Search for the cell housing the specified text and yield its [x, y] center coordinate. 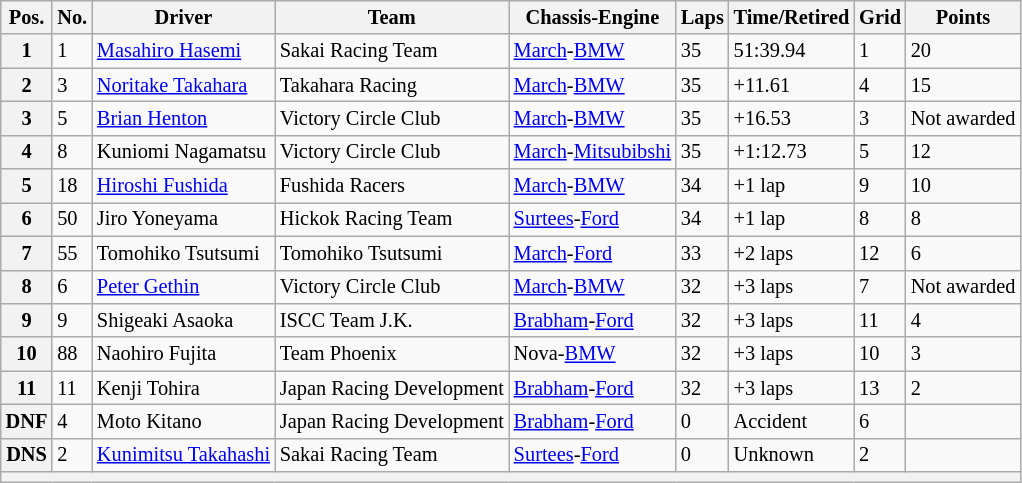
Hickok Racing Team [392, 219]
+1:12.73 [792, 152]
March-Mitsubibshi [592, 152]
Laps [702, 17]
Grid [880, 17]
March-Ford [592, 253]
Nova-BMW [592, 354]
Shigeaki Asaoka [184, 320]
+11.61 [792, 85]
50 [72, 219]
Noritake Takahara [184, 85]
20 [963, 51]
Jiro Yoneyama [184, 219]
DNF [27, 421]
Team [392, 17]
Masahiro Hasemi [184, 51]
Driver [184, 17]
Accident [792, 421]
ISCC Team J.K. [392, 320]
+2 laps [792, 253]
Chassis-Engine [592, 17]
No. [72, 17]
Hiroshi Fushida [184, 186]
15 [963, 85]
88 [72, 354]
Team Phoenix [392, 354]
51:39.94 [792, 51]
18 [72, 186]
Kenji Tohira [184, 388]
Moto Kitano [184, 421]
Takahara Racing [392, 85]
DNS [27, 455]
13 [880, 388]
55 [72, 253]
Brian Henton [184, 118]
Time/Retired [792, 17]
Peter Gethin [184, 287]
Kuniomi Nagamatsu [184, 152]
Unknown [792, 455]
Kunimitsu Takahashi [184, 455]
Points [963, 17]
Pos. [27, 17]
33 [702, 253]
Fushida Racers [392, 186]
+16.53 [792, 118]
Naohiro Fujita [184, 354]
